Find where the given text appears and provide that cell's center as [x, y] coordinate. 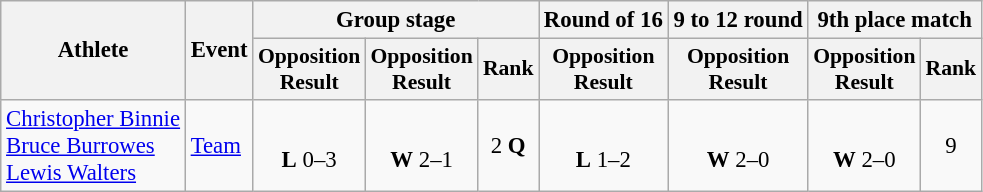
9th place match [894, 20]
2 Q [508, 146]
L 1–2 [604, 146]
Christopher BinnieBruce BurrowesLewis Walters [94, 146]
Team [219, 146]
9 to 12 round [738, 20]
L 0–3 [309, 146]
Round of 16 [604, 20]
Group stage [396, 20]
Athlete [94, 50]
W 2–1 [421, 146]
9 [952, 146]
Event [219, 50]
